Provide the (X, Y) coordinate of the cell's center where the given text is located.  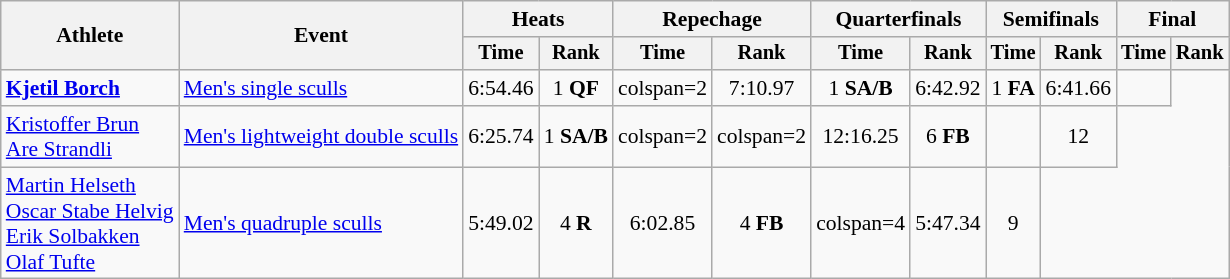
Martin HelsethOscar Stabe HelvigErik SolbakkenOlaf Tufte (90, 223)
5:47.34 (948, 223)
9 (1014, 223)
4 R (576, 223)
Heats (538, 19)
Repechage (712, 19)
6:54.46 (500, 88)
6:42.92 (948, 88)
6:02.85 (662, 223)
Men's quadruple sculls (321, 223)
colspan=4 (860, 223)
4 FB (762, 223)
6:25.74 (500, 136)
Kristoffer BrunAre Strandli (90, 136)
Quarterfinals (898, 19)
6 FB (948, 136)
12:16.25 (860, 136)
Final (1172, 19)
1 QF (576, 88)
Athlete (90, 36)
6:41.66 (1078, 88)
Event (321, 36)
12 (1078, 136)
Kjetil Borch (90, 88)
5:49.02 (500, 223)
Men's single sculls (321, 88)
Men's lightweight double sculls (321, 136)
7:10.97 (762, 88)
Semifinals (1051, 19)
1 FA (1014, 88)
